Scan for the cell matching the given text and deliver its [X, Y] coordinate at center. 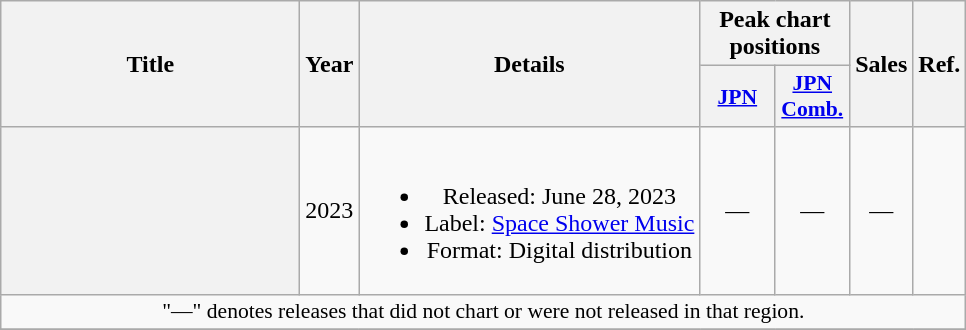
JPNComb. [812, 96]
Details [530, 64]
Ref. [940, 64]
Released: June 28, 2023Label: Space Shower MusicFormat: Digital distribution [530, 210]
Sales [882, 64]
Year [330, 64]
2023 [330, 210]
JPN [738, 96]
"—" denotes releases that did not chart or were not released in that region. [484, 312]
Title [150, 64]
Peak chart positions [775, 34]
